Identify which cell holds the provided text, then report its (X, Y) central coordinate. 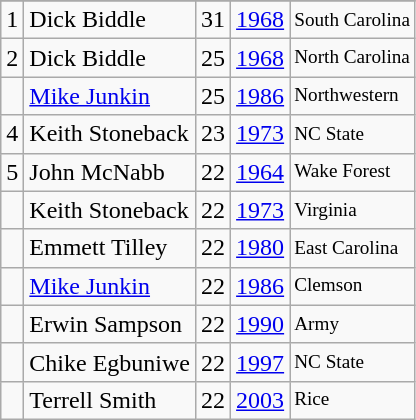
Army (352, 324)
23 (214, 134)
1990 (260, 324)
Erwin Sampson (110, 324)
Terrell Smith (110, 400)
1980 (260, 248)
Chike Egbuniwe (110, 362)
2 (12, 58)
John McNabb (110, 172)
1964 (260, 172)
Rice (352, 400)
Emmett Tilley (110, 248)
31 (214, 20)
Wake Forest (352, 172)
5 (12, 172)
East Carolina (352, 248)
Clemson (352, 286)
South Carolina (352, 20)
Northwestern (352, 96)
North Carolina (352, 58)
1997 (260, 362)
1 (12, 20)
2003 (260, 400)
Virginia (352, 210)
4 (12, 134)
